Identify which cell holds the provided text, then report its (X, Y) central coordinate. 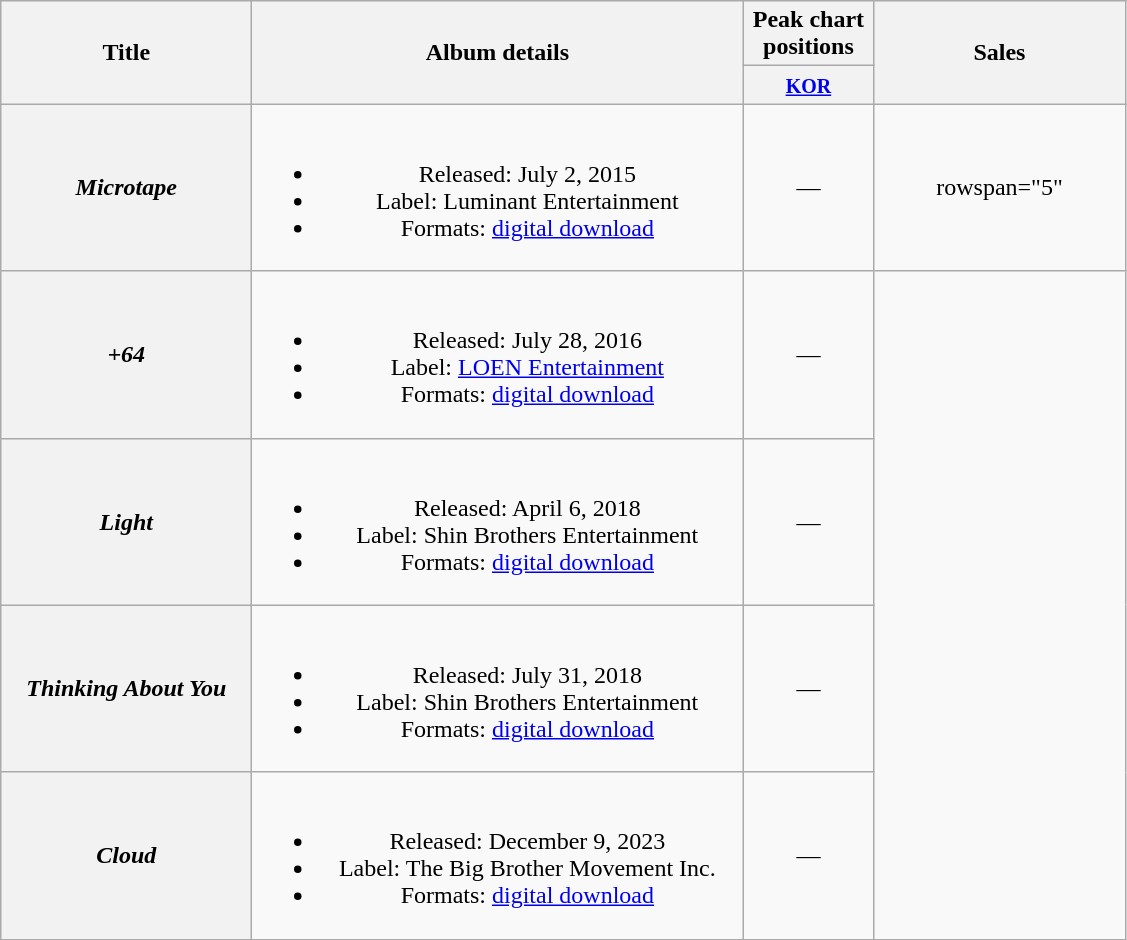
Released: July 31, 2018Label: Shin Brothers EntertainmentFormats: digital download (498, 688)
+64 (126, 354)
Peak chart positions (808, 34)
rowspan="5" (1000, 188)
Microtape (126, 188)
Sales (1000, 52)
Released: July 2, 2015Label: Luminant EntertainmentFormats: digital download (498, 188)
Released: April 6, 2018Label: Shin Brothers EntertainmentFormats: digital download (498, 522)
KOR (808, 85)
Cloud (126, 856)
Released: December 9, 2023Label: The Big Brother Movement Inc.Formats: digital download (498, 856)
Title (126, 52)
Thinking About You (126, 688)
Released: July 28, 2016Label: LOEN EntertainmentFormats: digital download (498, 354)
Light (126, 522)
Album details (498, 52)
